Determine the (X, Y) coordinate at the center of the cell enclosing the given text.  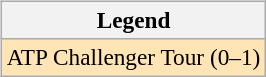
Legend (133, 20)
ATP Challenger Tour (0–1) (133, 57)
